Extract the [X, Y] coordinate from the center of the cell holding the provided text.  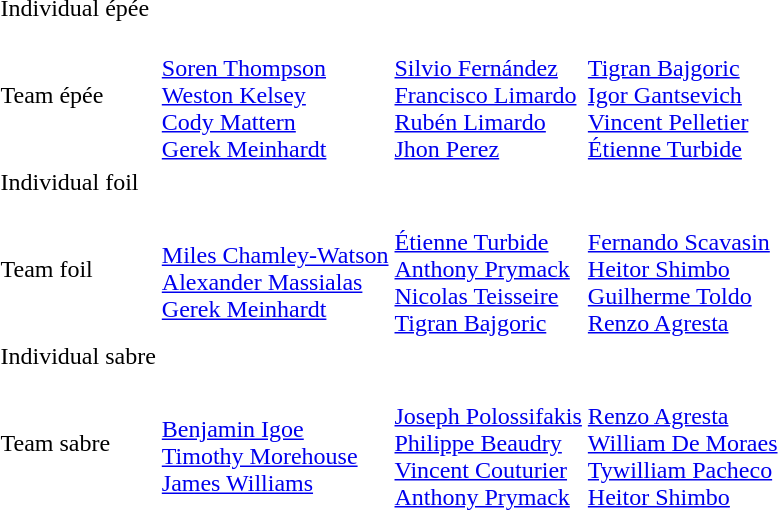
Miles Chamley-WatsonAlexander MassialasGerek Meinhardt [275, 269]
Soren ThompsonWeston KelseyCody MatternGerek Meinhardt [275, 95]
Étienne TurbideAnthony PrymackNicolas TeisseireTigran Bajgoric [488, 269]
Silvio FernándezFrancisco LimardoRubén LimardoJhon Perez [488, 95]
